Output the (X, Y) coordinate of the center of the cell containing the given text.  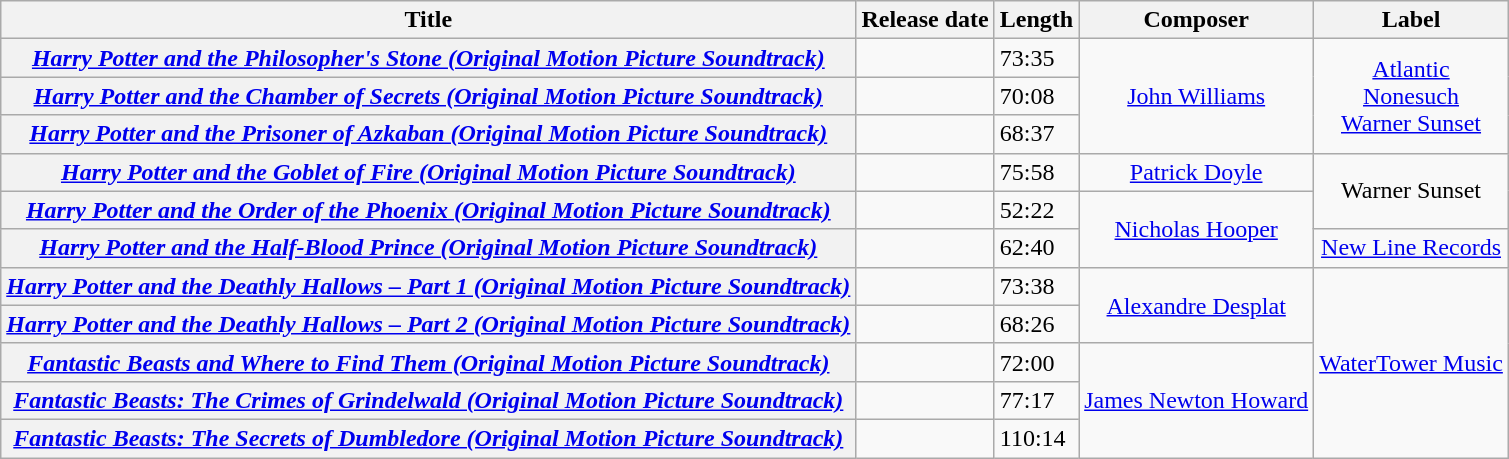
Release date (925, 20)
Label (1412, 20)
70:08 (1036, 96)
75:58 (1036, 172)
Fantastic Beasts and Where to Find Them (Original Motion Picture Soundtrack) (428, 362)
Nicholas Hooper (1196, 229)
James Newton Howard (1196, 400)
Harry Potter and the Philosopher's Stone (Original Motion Picture Soundtrack) (428, 58)
Harry Potter and the Chamber of Secrets (Original Motion Picture Soundtrack) (428, 96)
68:26 (1036, 324)
WaterTower Music (1412, 362)
52:22 (1036, 210)
Alexandre Desplat (1196, 305)
New Line Records (1412, 248)
Length (1036, 20)
Patrick Doyle (1196, 172)
77:17 (1036, 400)
Harry Potter and the Deathly Hallows – Part 1 (Original Motion Picture Soundtrack) (428, 286)
62:40 (1036, 248)
73:38 (1036, 286)
Title (428, 20)
Fantastic Beasts: The Secrets of Dumbledore (Original Motion Picture Soundtrack) (428, 438)
Harry Potter and the Prisoner of Azkaban (Original Motion Picture Soundtrack) (428, 134)
73:35 (1036, 58)
John Williams (1196, 96)
72:00 (1036, 362)
AtlanticNonesuchWarner Sunset (1412, 96)
Warner Sunset (1412, 191)
110:14 (1036, 438)
Fantastic Beasts: The Crimes of Grindelwald (Original Motion Picture Soundtrack) (428, 400)
Harry Potter and the Deathly Hallows – Part 2 (Original Motion Picture Soundtrack) (428, 324)
Composer (1196, 20)
Harry Potter and the Order of the Phoenix (Original Motion Picture Soundtrack) (428, 210)
Harry Potter and the Half-Blood Prince (Original Motion Picture Soundtrack) (428, 248)
68:37 (1036, 134)
Harry Potter and the Goblet of Fire (Original Motion Picture Soundtrack) (428, 172)
